Output the [X, Y] coordinate of the center of the cell containing the given text.  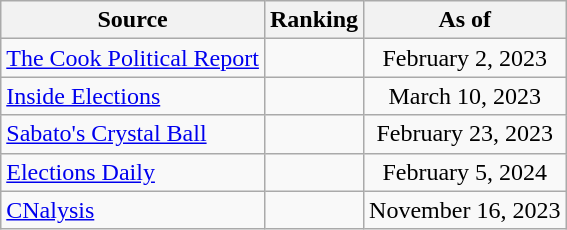
As of [465, 20]
Ranking [314, 20]
February 2, 2023 [465, 58]
February 5, 2024 [465, 172]
The Cook Political Report [133, 58]
Sabato's Crystal Ball [133, 134]
March 10, 2023 [465, 96]
February 23, 2023 [465, 134]
Inside Elections [133, 96]
Elections Daily [133, 172]
November 16, 2023 [465, 210]
Source [133, 20]
CNalysis [133, 210]
